From the cell containing the given text, extract its center point as (X, Y) coordinate. 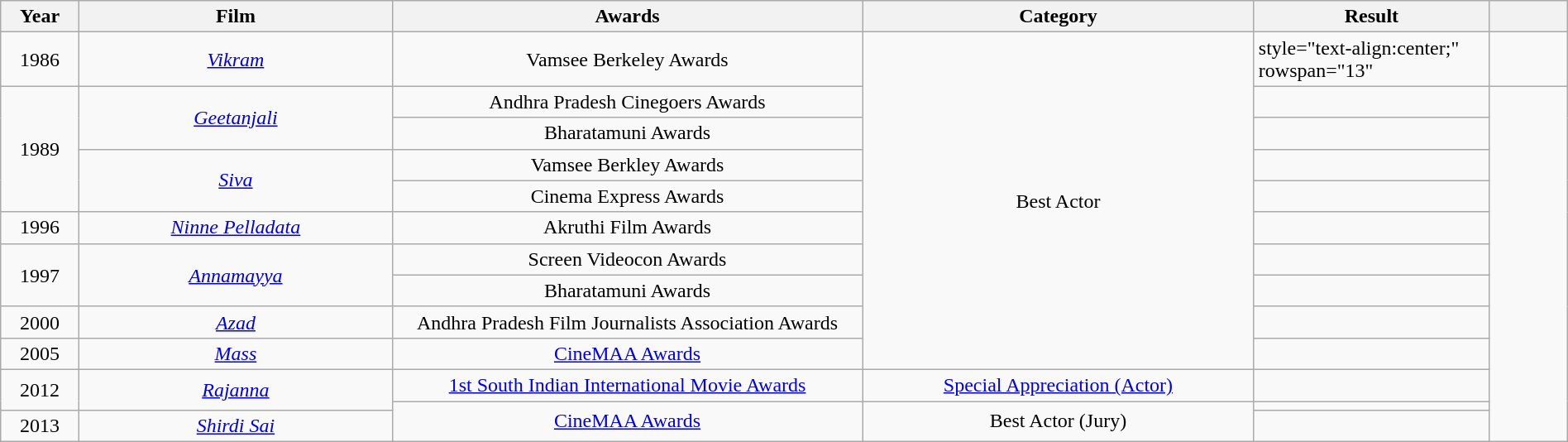
Best Actor (Jury) (1059, 420)
1989 (40, 149)
Awards (627, 17)
Category (1059, 17)
Cinema Express Awards (627, 196)
Vamsee Berkley Awards (627, 165)
1st South Indian International Movie Awards (627, 385)
Screen Videocon Awards (627, 259)
Year (40, 17)
Siva (235, 180)
Annamayya (235, 275)
2012 (40, 389)
Result (1371, 17)
Ninne Pelladata (235, 228)
Akruthi Film Awards (627, 228)
Geetanjali (235, 118)
2013 (40, 426)
Film (235, 17)
Vikram (235, 60)
Andhra Pradesh Film Journalists Association Awards (627, 322)
Special Appreciation (Actor) (1059, 385)
Andhra Pradesh Cinegoers Awards (627, 102)
2005 (40, 353)
1997 (40, 275)
Shirdi Sai (235, 426)
1996 (40, 228)
Rajanna (235, 389)
Azad (235, 322)
2000 (40, 322)
Mass (235, 353)
Vamsee Berkeley Awards (627, 60)
Best Actor (1059, 201)
style="text-align:center;" rowspan="13" (1371, 60)
1986 (40, 60)
